Identify which cell holds the provided text, then report its (x, y) central coordinate. 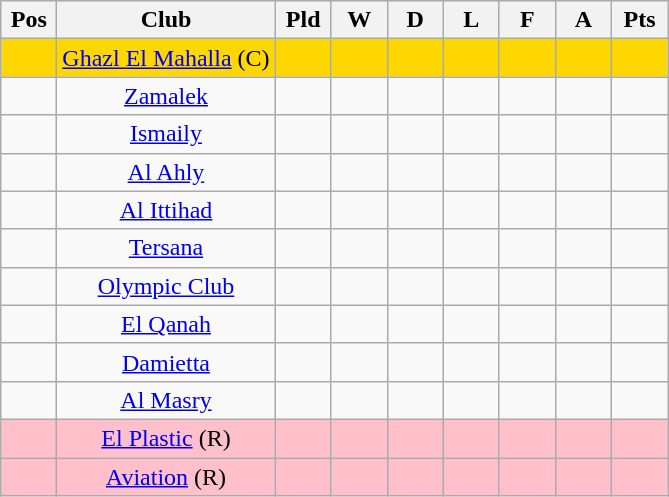
Tersana (166, 248)
L (471, 20)
Club (166, 20)
El Plastic (R) (166, 438)
Pld (303, 20)
El Qanah (166, 324)
Al Masry (166, 400)
W (359, 20)
F (527, 20)
Olympic Club (166, 286)
Aviation (R) (166, 477)
Damietta (166, 362)
Ismaily (166, 134)
Pos (29, 20)
Ghazl El Mahalla (C) (166, 58)
Al Ittihad (166, 210)
Zamalek (166, 96)
A (583, 20)
Al Ahly (166, 172)
D (415, 20)
Pts (640, 20)
